Scan for the cell matching the given text and deliver its [X, Y] coordinate at center. 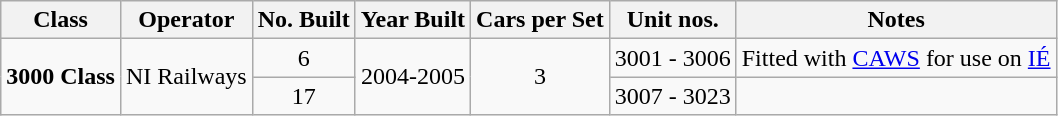
3000 Class [61, 77]
Fitted with CAWS for use on IÉ [896, 58]
Cars per Set [540, 20]
17 [304, 96]
No. Built [304, 20]
3 [540, 77]
3007 - 3023 [672, 96]
Class [61, 20]
Operator [186, 20]
Year Built [412, 20]
3001 - 3006 [672, 58]
6 [304, 58]
NI Railways [186, 77]
Unit nos. [672, 20]
2004-2005 [412, 77]
Notes [896, 20]
